Search for the cell housing the specified text and yield its [x, y] center coordinate. 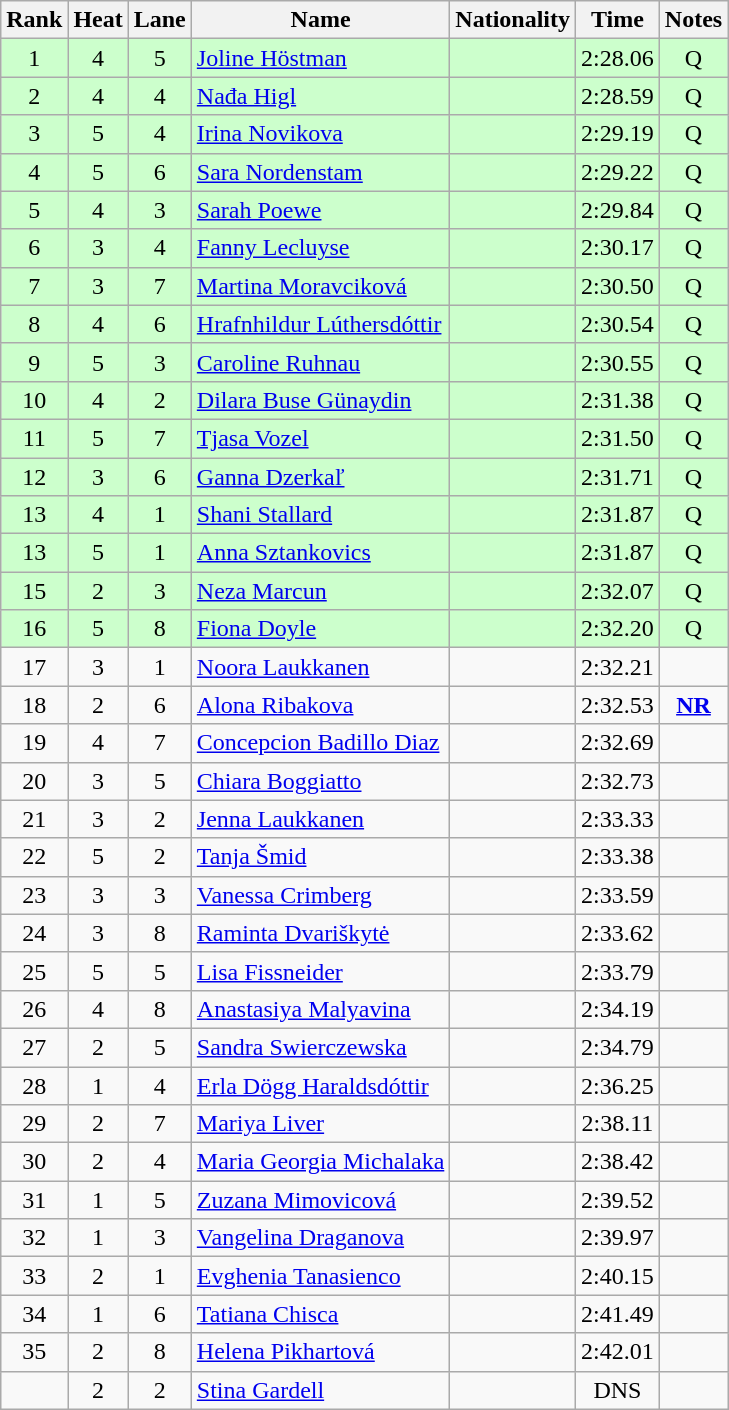
2:30.55 [618, 362]
31 [34, 1200]
2:42.01 [618, 1352]
24 [34, 933]
Tanja Šmid [320, 857]
2:32.53 [618, 705]
Martina Moravciková [320, 286]
2:38.42 [618, 1162]
2:29.22 [618, 172]
Nađa Higl [320, 96]
Chiara Boggiatto [320, 781]
Dilara Buse Günaydin [320, 400]
2:40.15 [618, 1276]
NR [693, 705]
Name [320, 20]
Vanessa Crimberg [320, 895]
2:32.21 [618, 667]
22 [34, 857]
2:32.20 [618, 629]
Evghenia Tanasienco [320, 1276]
2:33.79 [618, 971]
18 [34, 705]
Nationality [513, 20]
Zuzana Mimovicová [320, 1200]
2:30.17 [618, 248]
Notes [693, 20]
27 [34, 1047]
2:30.50 [618, 286]
2:32.69 [618, 743]
Lane [160, 20]
DNS [618, 1390]
Sandra Swierczewska [320, 1047]
Fanny Lecluyse [320, 248]
21 [34, 819]
Maria Georgia Michalaka [320, 1162]
2:39.52 [618, 1200]
Shani Stallard [320, 515]
Concepcion Badillo Diaz [320, 743]
17 [34, 667]
Rank [34, 20]
Heat [98, 20]
Time [618, 20]
Joline Höstman [320, 58]
Vangelina Draganova [320, 1238]
15 [34, 591]
16 [34, 629]
2:30.54 [618, 324]
2:41.49 [618, 1314]
Jenna Laukkanen [320, 819]
Mariya Liver [320, 1124]
Stina Gardell [320, 1390]
2:39.97 [618, 1238]
Hrafnhildur Lúthersdóttir [320, 324]
Tatiana Chisca [320, 1314]
32 [34, 1238]
Helena Pikhartová [320, 1352]
2:28.06 [618, 58]
23 [34, 895]
29 [34, 1124]
2:32.73 [618, 781]
Fiona Doyle [320, 629]
35 [34, 1352]
33 [34, 1276]
Sara Nordenstam [320, 172]
2:29.84 [618, 210]
2:34.19 [618, 1009]
Caroline Ruhnau [320, 362]
Irina Novikova [320, 134]
20 [34, 781]
11 [34, 438]
28 [34, 1085]
12 [34, 477]
2:33.59 [618, 895]
9 [34, 362]
34 [34, 1314]
2:32.07 [618, 591]
2:31.71 [618, 477]
2:31.38 [618, 400]
Noora Laukkanen [320, 667]
2:34.79 [618, 1047]
Alona Ribakova [320, 705]
Raminta Dvariškytė [320, 933]
Ganna Dzerkaľ [320, 477]
Lisa Fissneider [320, 971]
Neza Marcun [320, 591]
19 [34, 743]
10 [34, 400]
2:28.59 [618, 96]
30 [34, 1162]
2:33.38 [618, 857]
2:36.25 [618, 1085]
Anastasiya Malyavina [320, 1009]
Tjasa Vozel [320, 438]
2:33.62 [618, 933]
2:38.11 [618, 1124]
Anna Sztankovics [320, 553]
2:33.33 [618, 819]
Erla Dögg Haraldsdóttir [320, 1085]
Sarah Poewe [320, 210]
2:31.50 [618, 438]
2:29.19 [618, 134]
26 [34, 1009]
25 [34, 971]
